Provide the [x, y] coordinate of the cell's center where the given text is located.  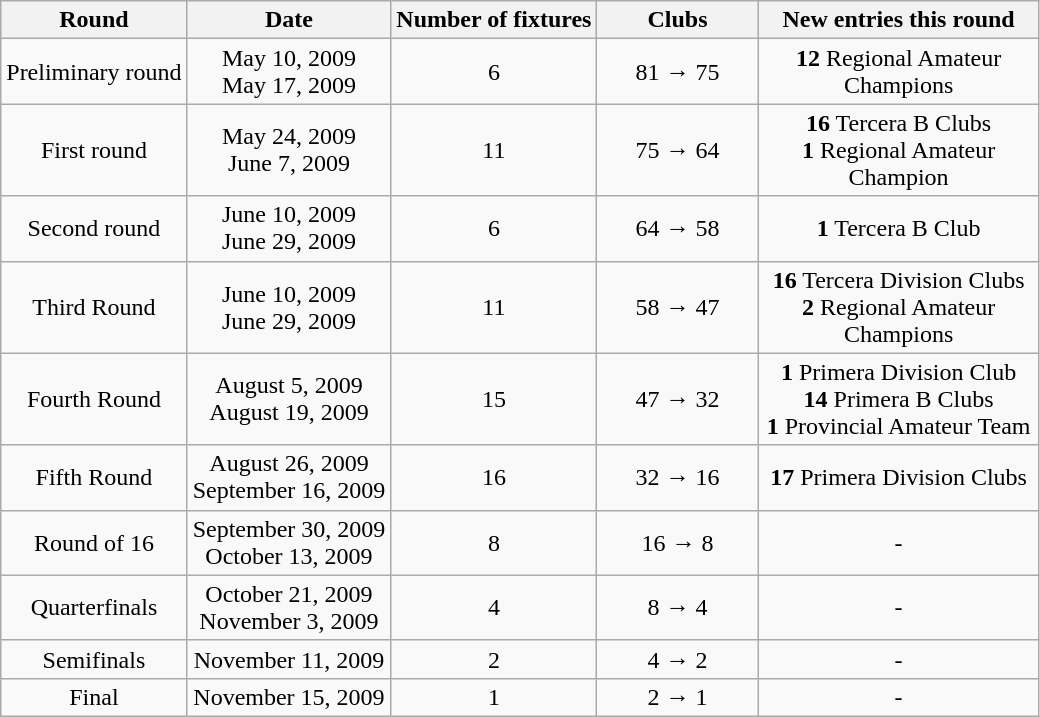
Date [289, 20]
64 → 58 [678, 228]
58 → 47 [678, 307]
Semifinals [94, 659]
15 [494, 399]
Clubs [678, 20]
Second round [94, 228]
8 → 4 [678, 608]
Round of 16 [94, 542]
May 10, 2009May 17, 2009 [289, 72]
Third Round [94, 307]
Fifth Round [94, 478]
2 → 1 [678, 697]
New entries this round [898, 20]
Preliminary round [94, 72]
Final [94, 697]
November 11, 2009 [289, 659]
16 Tercera B Clubs1 Regional Amateur Champion [898, 150]
4 → 2 [678, 659]
November 15, 2009 [289, 697]
1 Primera Division Club14 Primera B Clubs 1 Provincial Amateur Team [898, 399]
4 [494, 608]
16 [494, 478]
32 → 16 [678, 478]
August 5, 2009August 19, 2009 [289, 399]
First round [94, 150]
8 [494, 542]
1 Tercera B Club [898, 228]
May 24, 2009June 7, 2009 [289, 150]
Quarterfinals [94, 608]
1 [494, 697]
October 21, 2009November 3, 2009 [289, 608]
16 → 8 [678, 542]
Round [94, 20]
81 → 75 [678, 72]
Fourth Round [94, 399]
September 30, 2009October 13, 2009 [289, 542]
17 Primera Division Clubs [898, 478]
August 26, 2009September 16, 2009 [289, 478]
47 → 32 [678, 399]
75 → 64 [678, 150]
2 [494, 659]
Number of fixtures [494, 20]
16 Tercera Division Clubs2 Regional Amateur Champions [898, 307]
12 Regional Amateur Champions [898, 72]
